Determine the [x, y] coordinate at the center of the cell enclosing the given text.  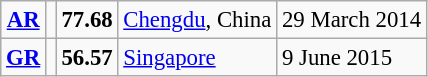
29 March 2014 [352, 20]
AR [24, 20]
77.68 [87, 20]
Chengdu, China [198, 20]
56.57 [87, 58]
GR [24, 58]
Singapore [198, 58]
9 June 2015 [352, 58]
